Return the [x, y] coordinate for the center point of the cell that contains the specified text.  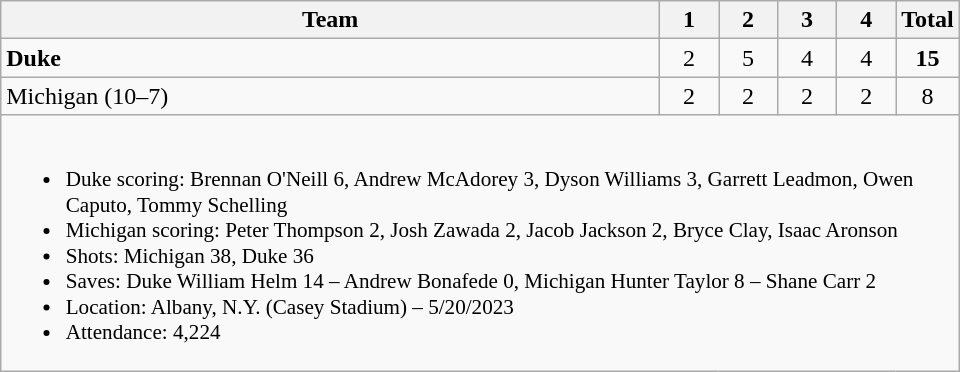
Michigan (10–7) [330, 96]
3 [808, 20]
15 [928, 58]
Total [928, 20]
5 [748, 58]
Team [330, 20]
1 [688, 20]
8 [928, 96]
Duke [330, 58]
